For the text-containing cell, return its midpoint in [X, Y] coordinate format. 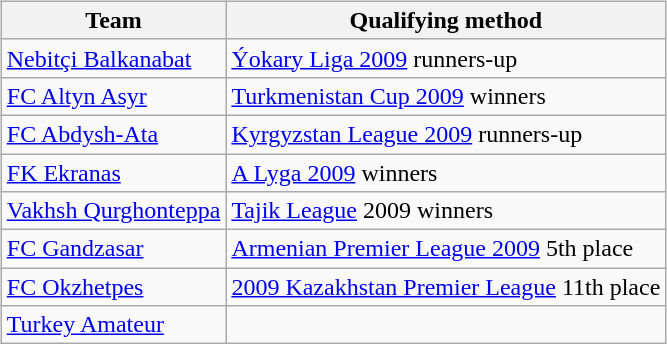
Kyrgyzstan League 2009 runners-up [446, 134]
FK Ekranas [114, 173]
FC Gandzasar [114, 249]
A Lyga 2009 winners [446, 173]
Armenian Premier League 2009 5th place [446, 249]
Team [114, 20]
Vakhsh Qurghonteppa [114, 211]
FC Abdysh-Ata [114, 134]
Qualifying method [446, 20]
2009 Kazakhstan Premier League 11th place [446, 287]
Tajik League 2009 winners [446, 211]
Turkey Amateur [114, 325]
Nebitçi Balkanabat [114, 58]
FC Altyn Asyr [114, 96]
FC Okzhetpes [114, 287]
Turkmenistan Cup 2009 winners [446, 96]
Ýokary Liga 2009 runners-up [446, 58]
